Output the (X, Y) coordinate of the center of the cell containing the given text.  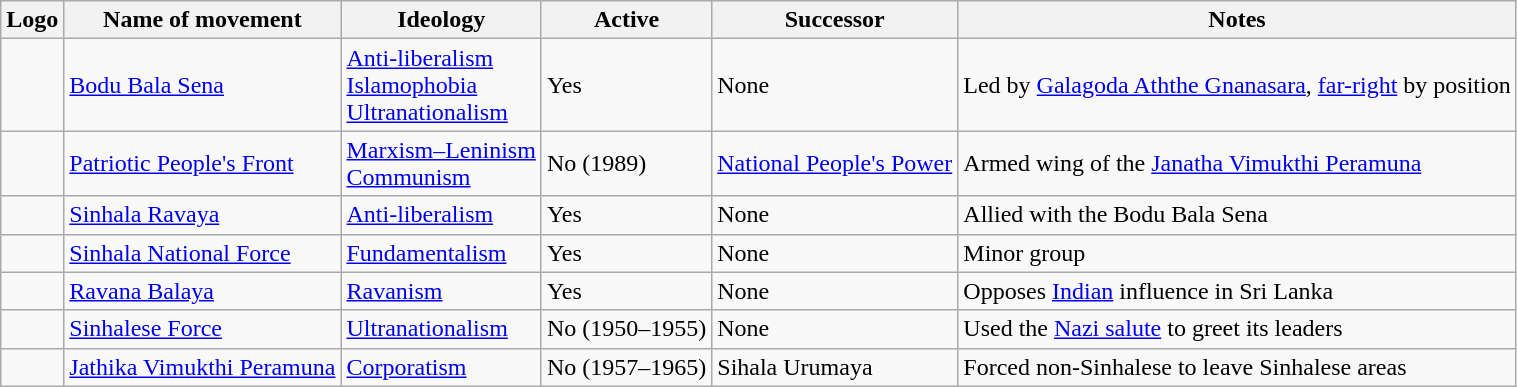
Anti-liberalism (441, 215)
Notes (1237, 20)
Sinhalese Force (202, 329)
Active (626, 20)
No (1957–1965) (626, 367)
Logo (32, 20)
Corporatism (441, 367)
Successor (835, 20)
Marxism–LeninismCommunism (441, 164)
No (1989) (626, 164)
Ravana Balaya (202, 291)
Sinhala National Force (202, 253)
National People's Power (835, 164)
Led by Galagoda Aththe Gnanasara, far-right by position (1237, 85)
Minor group (1237, 253)
Name of movement (202, 20)
Sihala Urumaya (835, 367)
Patriotic People's Front (202, 164)
Anti-liberalismIslamophobiaUltranationalism (441, 85)
Allied with the Bodu Bala Sena (1237, 215)
Opposes Indian influence in Sri Lanka (1237, 291)
Used the Nazi salute to greet its leaders (1237, 329)
Fundamentalism (441, 253)
Ideology (441, 20)
Bodu Bala Sena (202, 85)
Forced non-Sinhalese to leave Sinhalese areas (1237, 367)
Armed wing of the Janatha Vimukthi Peramuna (1237, 164)
Ultranationalism (441, 329)
Jathika Vimukthi Peramuna (202, 367)
No (1950–1955) (626, 329)
Ravanism (441, 291)
Sinhala Ravaya (202, 215)
